Output the [x, y] coordinate of the center of the cell containing the given text.  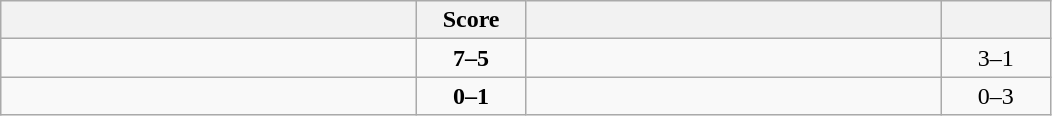
Score [472, 20]
3–1 [996, 58]
7–5 [472, 58]
0–1 [472, 96]
0–3 [996, 96]
